Detect which cell encompasses the target text, then output its (X, Y) center coordinate. 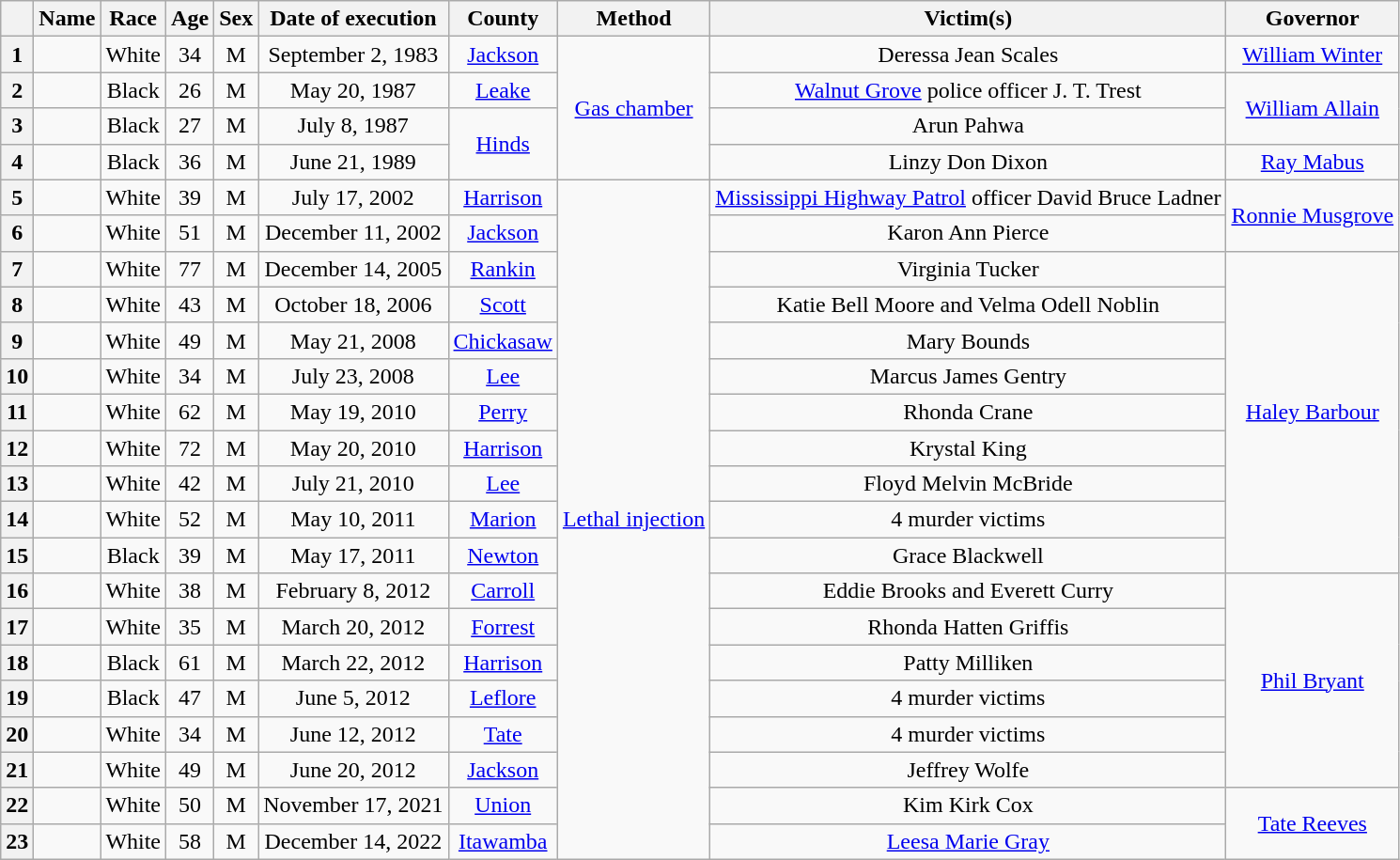
72 (190, 448)
Itawamba (503, 841)
43 (190, 305)
62 (190, 412)
Tate Reeves (1313, 823)
23 (17, 841)
Katie Bell Moore and Velma Odell Noblin (968, 305)
17 (17, 627)
Newton (503, 555)
February 8, 2012 (353, 591)
November 17, 2021 (353, 805)
38 (190, 591)
14 (17, 520)
15 (17, 555)
27 (190, 126)
July 17, 2002 (353, 197)
21 (17, 770)
47 (190, 698)
Sex (237, 19)
October 18, 2006 (353, 305)
Rhonda Crane (968, 412)
Kim Kirk Cox (968, 805)
Mary Bounds (968, 340)
19 (17, 698)
Forrest (503, 627)
1 (17, 55)
26 (190, 90)
58 (190, 841)
May 21, 2008 (353, 340)
William Allain (1313, 108)
Name (68, 19)
51 (190, 233)
June 5, 2012 (353, 698)
May 10, 2011 (353, 520)
18 (17, 663)
Walnut Grove police officer J. T. Trest (968, 90)
42 (190, 484)
December 14, 2005 (353, 269)
Jeffrey Wolfe (968, 770)
Ronnie Musgrove (1313, 215)
16 (17, 591)
61 (190, 663)
10 (17, 376)
Race (133, 19)
Krystal King (968, 448)
8 (17, 305)
Scott (503, 305)
Virginia Tucker (968, 269)
July 8, 1987 (353, 126)
Rankin (503, 269)
Deressa Jean Scales (968, 55)
Chickasaw (503, 340)
June 20, 2012 (353, 770)
September 2, 1983 (353, 55)
March 22, 2012 (353, 663)
Leesa Marie Gray (968, 841)
3 (17, 126)
Floyd Melvin McBride (968, 484)
Victim(s) (968, 19)
Carroll (503, 591)
Leake (503, 90)
Ray Mabus (1313, 162)
Mississippi Highway Patrol officer David Bruce Ladner (968, 197)
12 (17, 448)
11 (17, 412)
Karon Ann Pierce (968, 233)
Lethal injection (633, 519)
6 (17, 233)
December 11, 2002 (353, 233)
13 (17, 484)
Gas chamber (633, 108)
Tate (503, 734)
Perry (503, 412)
35 (190, 627)
2 (17, 90)
Patty Milliken (968, 663)
May 20, 2010 (353, 448)
Arun Pahwa (968, 126)
Rhonda Hatten Griffis (968, 627)
Leflore (503, 698)
77 (190, 269)
Grace Blackwell (968, 555)
Linzy Don Dixon (968, 162)
Age (190, 19)
36 (190, 162)
Method (633, 19)
December 14, 2022 (353, 841)
June 12, 2012 (353, 734)
5 (17, 197)
Date of execution (353, 19)
Hinds (503, 144)
7 (17, 269)
Eddie Brooks and Everett Curry (968, 591)
22 (17, 805)
July 21, 2010 (353, 484)
4 (17, 162)
May 20, 1987 (353, 90)
May 19, 2010 (353, 412)
Marcus James Gentry (968, 376)
Governor (1313, 19)
9 (17, 340)
William Winter (1313, 55)
52 (190, 520)
May 17, 2011 (353, 555)
Marion (503, 520)
50 (190, 805)
Haley Barbour (1313, 412)
20 (17, 734)
March 20, 2012 (353, 627)
County (503, 19)
June 21, 1989 (353, 162)
July 23, 2008 (353, 376)
Union (503, 805)
Phil Bryant (1313, 680)
